Detect which cell encompasses the target text, then output its [x, y] center coordinate. 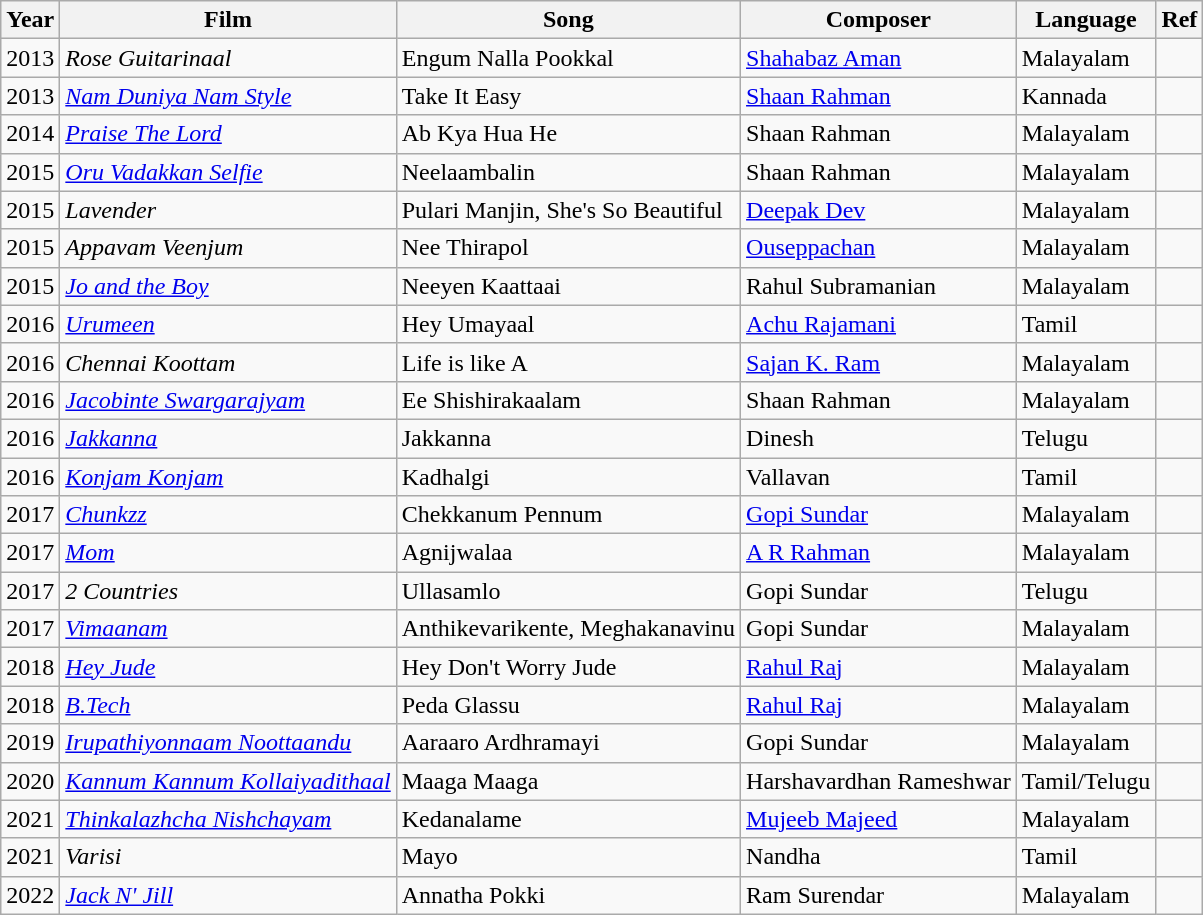
Jack N' Jill [228, 895]
Pulari Manjin, She's So Beautiful [568, 210]
Appavam Veenjum [228, 248]
A R Rahman [879, 553]
Irupathiyonnaam Noottaandu [228, 743]
Kedanalame [568, 819]
Ullasamlo [568, 591]
Composer [879, 20]
Deepak Dev [879, 210]
Kadhalgi [568, 477]
Hey Don't Worry Jude [568, 667]
Harshavardhan Rameshwar [879, 781]
Kannum Kannum Kollaiyadithaal [228, 781]
Ram Surendar [879, 895]
Jacobinte Swargarajyam [228, 400]
Achu Rajamani [879, 324]
Ref [1180, 20]
2 Countries [228, 591]
Urumeen [228, 324]
Language [1086, 20]
Maaga Maaga [568, 781]
Annatha Pokki [568, 895]
Dinesh [879, 438]
Tamil/Telugu [1086, 781]
Anthikevarikente, Meghakanavinu [568, 629]
Rahul Subramanian [879, 286]
Song [568, 20]
Mujeeb Majeed [879, 819]
Ee Shishirakaalam [568, 400]
2020 [30, 781]
Kannada [1086, 96]
Film [228, 20]
Oru Vadakkan Selfie [228, 172]
Peda Glassu [568, 705]
Rose Guitarinaal [228, 58]
Hey Umayaal [568, 324]
Chekkanum Pennum [568, 515]
Varisi [228, 857]
Engum Nalla Pookkal [568, 58]
Praise The Lord [228, 134]
Nee Thirapol [568, 248]
2022 [30, 895]
Chennai Koottam [228, 362]
Thinkalazhcha Nishchayam [228, 819]
Take It Easy [568, 96]
Mom [228, 553]
Vallavan [879, 477]
Chunkzz [228, 515]
Konjam Konjam [228, 477]
Ouseppachan [879, 248]
Neelaambalin [568, 172]
Hey Jude [228, 667]
Neeyen Kaattaai [568, 286]
2019 [30, 743]
Ab Kya Hua He [568, 134]
Nandha [879, 857]
Shahabaz Aman [879, 58]
Jo and the Boy [228, 286]
B.Tech [228, 705]
Agnijwalaa [568, 553]
Lavender [228, 210]
Vimaanam [228, 629]
2014 [30, 134]
Sajan K. Ram [879, 362]
Mayo [568, 857]
Nam Duniya Nam Style [228, 96]
Year [30, 20]
Life is like A [568, 362]
Aaraaro Ardhramayi [568, 743]
